Detect which cell encompasses the target text, then output its (x, y) center coordinate. 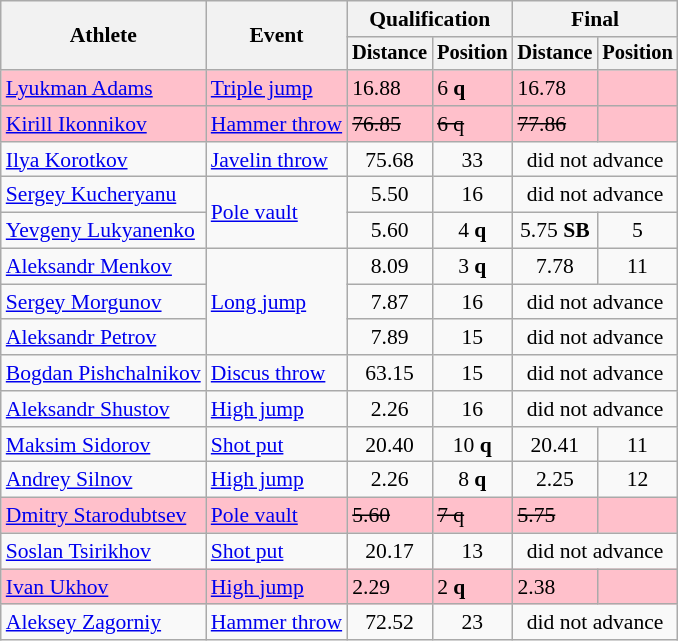
Sergey Morgunov (104, 302)
5.75 (554, 516)
75.68 (390, 160)
77.86 (554, 124)
33 (472, 160)
5.75 SB (554, 231)
Sergey Kucheryanu (104, 195)
20.17 (390, 552)
10 q (472, 445)
20.41 (554, 445)
2 q (472, 587)
Dmitry Starodubtsev (104, 516)
Event (276, 36)
2.29 (390, 587)
5 (637, 231)
Aleksandr Petrov (104, 338)
Ilya Korotkov (104, 160)
Lyukman Adams (104, 88)
Bogdan Pishchalnikov (104, 373)
Kirill Ikonnikov (104, 124)
72.52 (390, 623)
Yevgeny Lukyanenko (104, 231)
Aleksey Zagorniy (104, 623)
20.40 (390, 445)
Triple jump (276, 88)
Soslan Tsirikhov (104, 552)
12 (637, 480)
Discus throw (276, 373)
Long jump (276, 302)
5.50 (390, 195)
8 q (472, 480)
Qualification (430, 19)
2.25 (554, 480)
2.38 (554, 587)
Aleksandr Menkov (104, 267)
Final (594, 19)
4 q (472, 231)
7 q (472, 516)
13 (472, 552)
Aleksandr Shustov (104, 409)
8.09 (390, 267)
Andrey Silnov (104, 480)
Ivan Ukhov (104, 587)
76.85 (390, 124)
Athlete (104, 36)
7.89 (390, 338)
3 q (472, 267)
16.88 (390, 88)
63.15 (390, 373)
23 (472, 623)
Javelin throw (276, 160)
16.78 (554, 88)
7.78 (554, 267)
Maksim Sidorov (104, 445)
7.87 (390, 302)
